Search for the cell housing the specified text and yield its (X, Y) center coordinate. 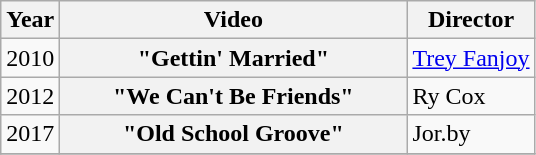
"Gettin' Married" (234, 58)
2012 (30, 96)
Jor.by (471, 134)
"Old School Groove" (234, 134)
Trey Fanjoy (471, 58)
2017 (30, 134)
Director (471, 20)
2010 (30, 58)
"We Can't Be Friends" (234, 96)
Ry Cox (471, 96)
Year (30, 20)
Video (234, 20)
